Search for the cell housing the specified text and yield its (X, Y) center coordinate. 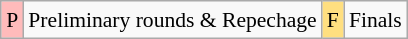
Preliminary rounds & Repechage (172, 20)
F (333, 20)
Finals (376, 20)
P (12, 20)
